Detect which cell encompasses the target text, then output its (X, Y) center coordinate. 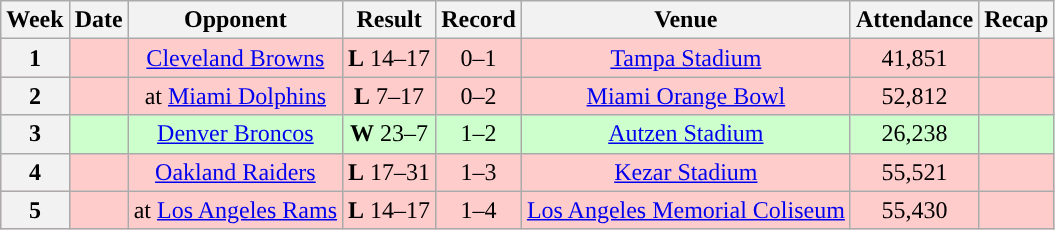
Tampa Stadium (686, 58)
2 (35, 96)
5 (35, 210)
Autzen Stadium (686, 134)
55,430 (914, 210)
1 (35, 58)
Result (390, 20)
at Los Angeles Rams (235, 210)
4 (35, 172)
1–2 (479, 134)
0–2 (479, 96)
Date (98, 20)
Kezar Stadium (686, 172)
L 17–31 (390, 172)
1–3 (479, 172)
26,238 (914, 134)
Oakland Raiders (235, 172)
Denver Broncos (235, 134)
Los Angeles Memorial Coliseum (686, 210)
Miami Orange Bowl (686, 96)
Recap (1016, 20)
L 7–17 (390, 96)
Week (35, 20)
W 23–7 (390, 134)
Attendance (914, 20)
0–1 (479, 58)
Opponent (235, 20)
Cleveland Browns (235, 58)
41,851 (914, 58)
55,521 (914, 172)
at Miami Dolphins (235, 96)
Record (479, 20)
52,812 (914, 96)
1–4 (479, 210)
Venue (686, 20)
3 (35, 134)
